Extract the [x, y] coordinate from the center of the cell holding the provided text.  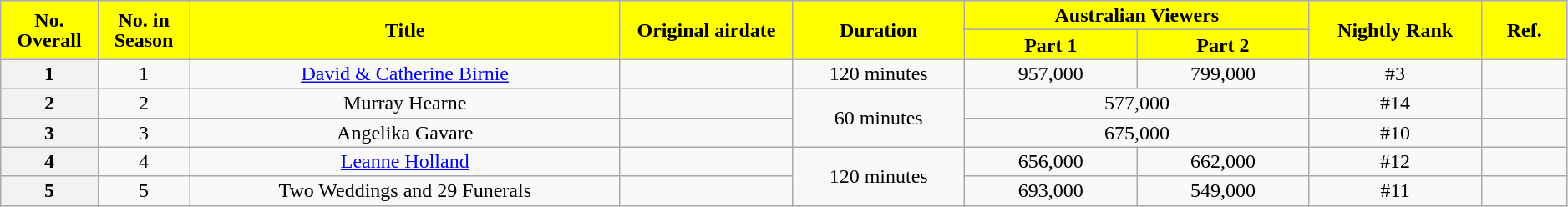
662,000 [1223, 162]
Nightly Rank [1395, 30]
#11 [1395, 190]
Duration [879, 30]
#14 [1395, 103]
60 minutes [879, 118]
Leanne Holland [404, 162]
Australian Viewers [1137, 15]
577,000 [1137, 103]
Angelika Gavare [404, 132]
Murray Hearne [404, 103]
Title [404, 30]
693,000 [1051, 190]
Ref. [1524, 30]
Two Weddings and 29 Funerals [404, 190]
Part 1 [1051, 45]
#12 [1395, 162]
957,000 [1051, 73]
No. in Season [144, 30]
Part 2 [1223, 45]
656,000 [1051, 162]
675,000 [1137, 132]
549,000 [1223, 190]
David & Catherine Birnie [404, 73]
No. Overall [49, 30]
#10 [1395, 132]
#3 [1395, 73]
Original airdate [706, 30]
799,000 [1223, 73]
